Provide the [X, Y] coordinate of the cell's center where the given text is located.  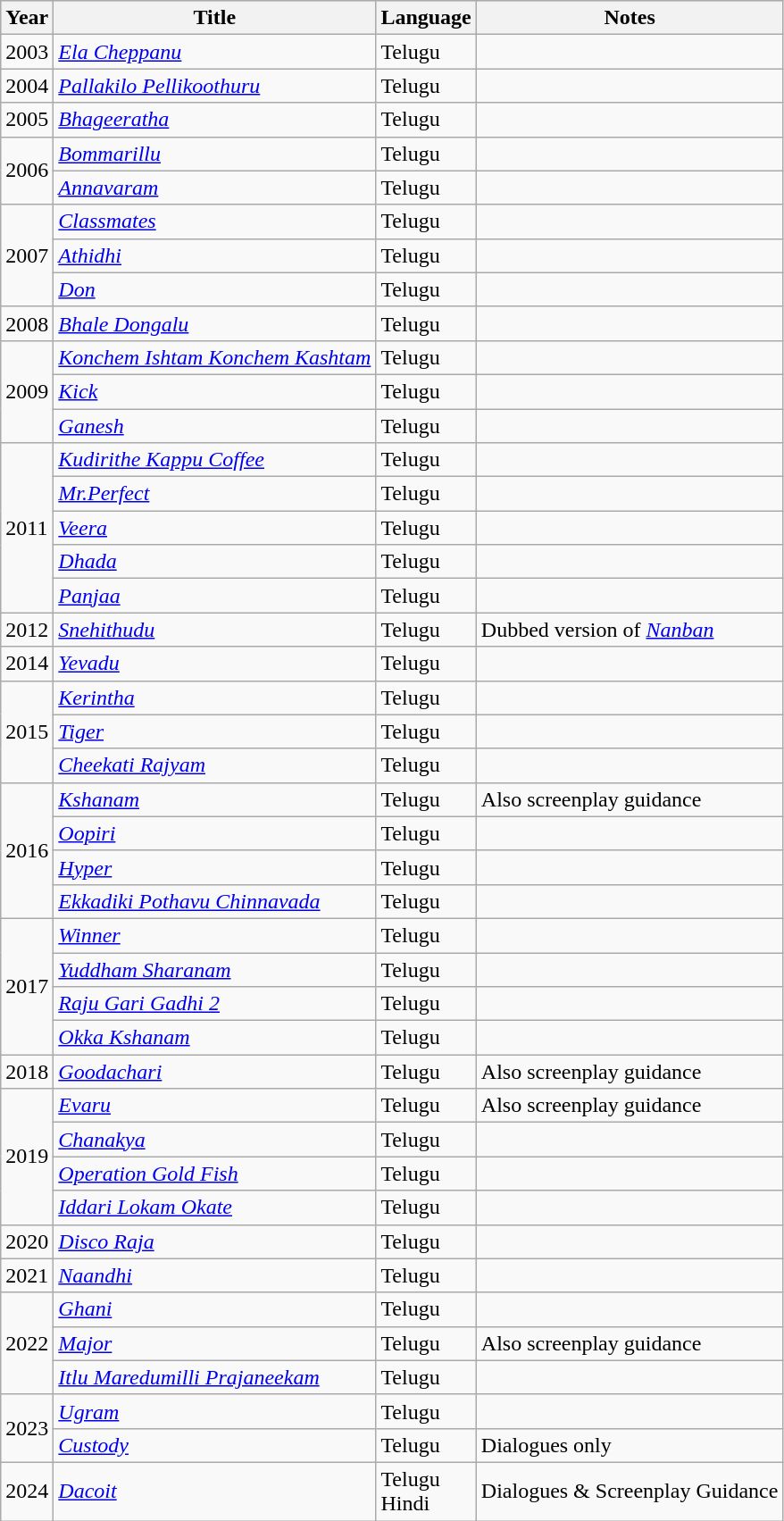
Athidhi [214, 255]
Pallakilo Pellikoothuru [214, 86]
Okka Kshanam [214, 1038]
Kudirithe Kappu Coffee [214, 460]
Iddari Lokam Okate [214, 1208]
2004 [27, 86]
Dacoit [214, 1492]
Ganesh [214, 426]
2005 [27, 120]
Kerintha [214, 698]
2014 [27, 664]
Snehithudu [214, 630]
Raju Gari Gadhi 2 [214, 1004]
Kshanam [214, 799]
Disco Raja [214, 1241]
2007 [27, 255]
Panjaa [214, 596]
Mr.Perfect [214, 494]
2019 [27, 1157]
Evaru [214, 1106]
2011 [27, 528]
Year [27, 18]
Title [214, 18]
2016 [27, 850]
Ela Cheppanu [214, 52]
2020 [27, 1241]
Bhale Dongalu [214, 323]
2024 [27, 1492]
Operation Gold Fish [214, 1174]
Konchem Ishtam Konchem Kashtam [214, 357]
Dhada [214, 562]
Tiger [214, 731]
2003 [27, 52]
Goodachari [214, 1072]
Oopiri [214, 833]
Ghani [214, 1309]
2006 [27, 171]
2018 [27, 1072]
Custody [214, 1445]
Ekkadiki Pothavu Chinnavada [214, 901]
Yuddham Sharanam [214, 969]
2021 [27, 1275]
Bommarillu [214, 154]
Yevadu [214, 664]
Itlu Maredumilli Prajaneekam [214, 1377]
Dialogues & Screenplay Guidance [630, 1492]
Notes [630, 18]
Veera [214, 528]
Major [214, 1343]
TeluguHindi [426, 1492]
Naandhi [214, 1275]
Ugram [214, 1411]
2022 [27, 1343]
2017 [27, 986]
Classmates [214, 221]
2008 [27, 323]
2009 [27, 391]
Bhageeratha [214, 120]
Cheekati Rajyam [214, 765]
Annavaram [214, 188]
2012 [27, 630]
Dubbed version of Nanban [630, 630]
Winner [214, 935]
Language [426, 18]
Kick [214, 391]
Don [214, 289]
2015 [27, 731]
Hyper [214, 867]
2023 [27, 1428]
Dialogues only [630, 1445]
Chanakya [214, 1140]
